Scan for the cell matching the given text and deliver its [X, Y] coordinate at center. 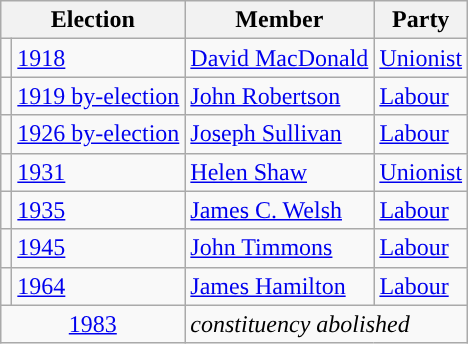
constituency abolished [326, 324]
Election [93, 20]
David MacDonald [280, 58]
1945 [98, 248]
1919 by-election [98, 96]
1983 [93, 324]
James C. Welsh [280, 210]
John Timmons [280, 248]
1918 [98, 58]
James Hamilton [280, 286]
1926 by-election [98, 134]
Member [280, 20]
1964 [98, 286]
Joseph Sullivan [280, 134]
1931 [98, 172]
Party [421, 20]
Helen Shaw [280, 172]
1935 [98, 210]
John Robertson [280, 96]
